Detect which cell encompasses the target text, then output its [X, Y] center coordinate. 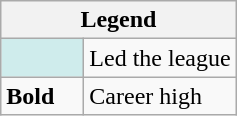
Legend [118, 20]
Career high [160, 96]
Led the league [160, 58]
Bold [42, 96]
